Output the (x, y) coordinate of the center of the cell containing the given text.  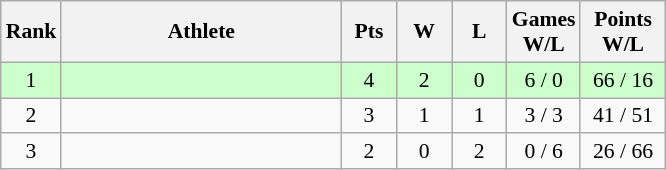
41 / 51 (622, 116)
4 (368, 80)
Athlete (201, 32)
Rank (32, 32)
0 / 6 (544, 152)
26 / 66 (622, 152)
6 / 0 (544, 80)
L (480, 32)
W (424, 32)
3 / 3 (544, 116)
66 / 16 (622, 80)
GamesW/L (544, 32)
Pts (368, 32)
PointsW/L (622, 32)
